Capture the cell that displays the provided text and extract its [x, y] central coordinate. 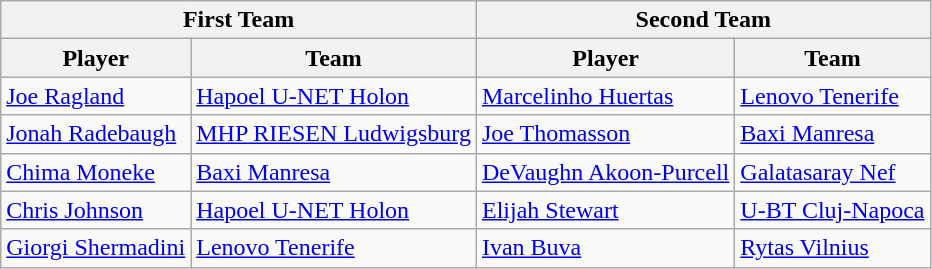
MHP RIESEN Ludwigsburg [334, 134]
Jonah Radebaugh [96, 134]
Rytas Vilnius [832, 248]
Marcelinho Huertas [605, 96]
First Team [239, 20]
Joe Thomasson [605, 134]
Second Team [703, 20]
Giorgi Shermadini [96, 248]
Joe Ragland [96, 96]
Ivan Buva [605, 248]
Galatasaray Nef [832, 172]
Chima Moneke [96, 172]
Elijah Stewart [605, 210]
DeVaughn Akoon-Purcell [605, 172]
Chris Johnson [96, 210]
U-BT Cluj-Napoca [832, 210]
